Return the (X, Y) coordinate for the center point of the cell that contains the specified text.  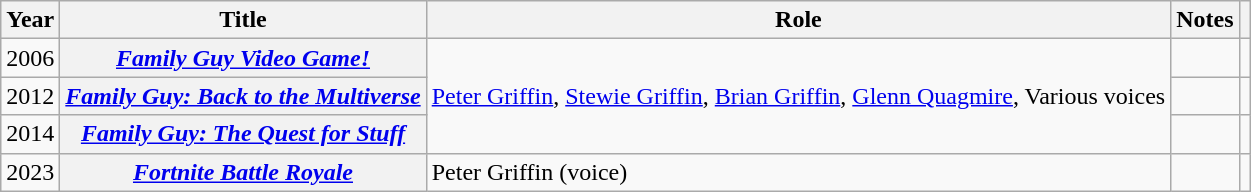
2006 (30, 58)
2023 (30, 172)
Year (30, 20)
Family Guy: The Quest for Stuff (243, 134)
Title (243, 20)
Peter Griffin (voice) (798, 172)
2012 (30, 96)
2014 (30, 134)
Fortnite Battle Royale (243, 172)
Peter Griffin, Stewie Griffin, Brian Griffin, Glenn Quagmire, Various voices (798, 96)
Role (798, 20)
Family Guy: Back to the Multiverse (243, 96)
Notes (1205, 20)
Family Guy Video Game! (243, 58)
